From the cell containing the given text, extract its center point as [x, y] coordinate. 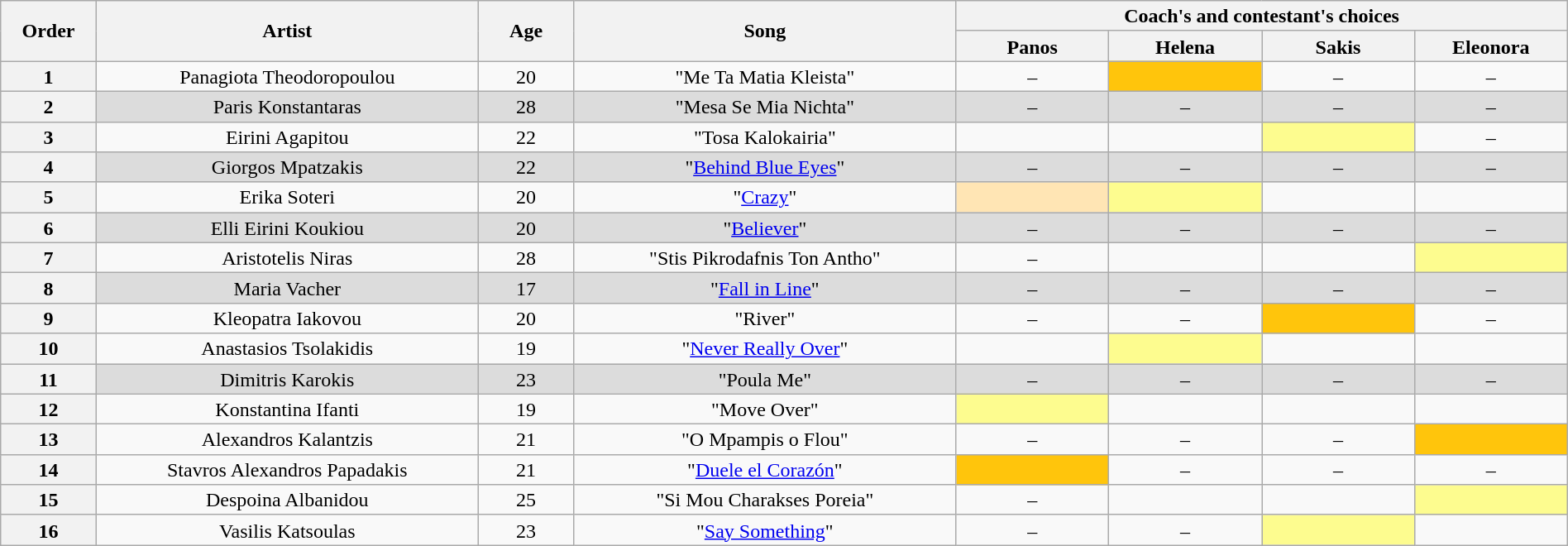
Eleonora [1490, 46]
"Never Really Over" [765, 349]
4 [49, 167]
"Say Something" [765, 529]
"Mesa Se Mia Nichta" [765, 106]
"Move Over" [765, 409]
Despoina Albanidou [287, 500]
Dimitris Karokis [287, 379]
Giorgos Mpatzakis [287, 167]
"Me Ta Matia Kleista" [765, 76]
Elli Eirini Koukiou [287, 228]
25 [526, 500]
Age [526, 31]
Paris Konstantaras [287, 106]
Artist [287, 31]
"Crazy" [765, 197]
Anastasios Tsolakidis [287, 349]
"River" [765, 318]
12 [49, 409]
"Fall in Line" [765, 288]
2 [49, 106]
Erika Soteri [287, 197]
Sakis [1338, 46]
8 [49, 288]
6 [49, 228]
Alexandros Kalantzis [287, 440]
Helena [1186, 46]
17 [526, 288]
Stavros Alexandros Papadakis [287, 470]
5 [49, 197]
"Si Mou Charakses Poreia" [765, 500]
3 [49, 137]
7 [49, 258]
11 [49, 379]
Eirini Agapitou [287, 137]
"O Mpampis o Flou" [765, 440]
Vasilis Katsoulas [287, 529]
"Tosa Kalokairia" [765, 137]
Order [49, 31]
16 [49, 529]
1 [49, 76]
"Believer" [765, 228]
Aristotelis Niras [287, 258]
9 [49, 318]
"Behind Blue Eyes" [765, 167]
Song [765, 31]
Coach's and contestant's choices [1262, 17]
Panos [1032, 46]
Kleopatra Iakovou [287, 318]
Panagiota Theodoropoulou [287, 76]
"Stis Pikrodafnis Ton Antho" [765, 258]
Maria Vacher [287, 288]
14 [49, 470]
"Poula Me" [765, 379]
10 [49, 349]
15 [49, 500]
13 [49, 440]
Konstantina Ifanti [287, 409]
"Duele el Corazón" [765, 470]
